Find where the given text appears and provide that cell's center as (X, Y) coordinate. 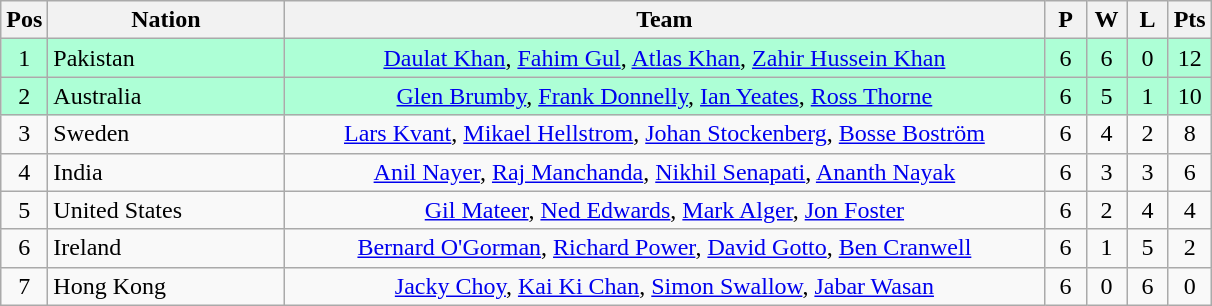
Lars Kvant, Mikael Hellstrom, Johan Stockenberg, Bosse Boström (664, 134)
Jacky Choy, Kai Ki Chan, Simon Swallow, Jabar Wasan (664, 286)
12 (1190, 58)
United States (166, 210)
Ireland (166, 248)
7 (24, 286)
Sweden (166, 134)
Glen Brumby, Frank Donnelly, Ian Yeates, Ross Thorne (664, 96)
P (1066, 20)
Hong Kong (166, 286)
L (1148, 20)
Daulat Khan, Fahim Gul, Atlas Khan, Zahir Hussein Khan (664, 58)
Nation (166, 20)
Gil Mateer, Ned Edwards, Mark Alger, Jon Foster (664, 210)
India (166, 172)
Australia (166, 96)
10 (1190, 96)
Anil Nayer, Raj Manchanda, Nikhil Senapati, Ananth Nayak (664, 172)
W (1106, 20)
8 (1190, 134)
Pakistan (166, 58)
Bernard O'Gorman, Richard Power, David Gotto, Ben Cranwell (664, 248)
Team (664, 20)
Pos (24, 20)
Pts (1190, 20)
